Return (X, Y) of the center of cell containing provided text 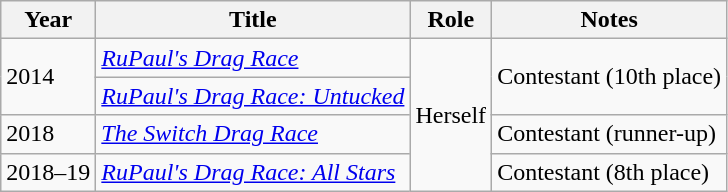
2014 (48, 77)
Role (451, 20)
Contestant (runner-up) (610, 134)
RuPaul's Drag Race (253, 58)
2018 (48, 134)
Contestant (8th place) (610, 172)
Herself (451, 115)
RuPaul's Drag Race: Untucked (253, 96)
The Switch Drag Race (253, 134)
Year (48, 20)
Contestant (10th place) (610, 77)
RuPaul's Drag Race: All Stars (253, 172)
2018–19 (48, 172)
Title (253, 20)
Notes (610, 20)
